Output the [x, y] coordinate of the center of the cell containing the given text.  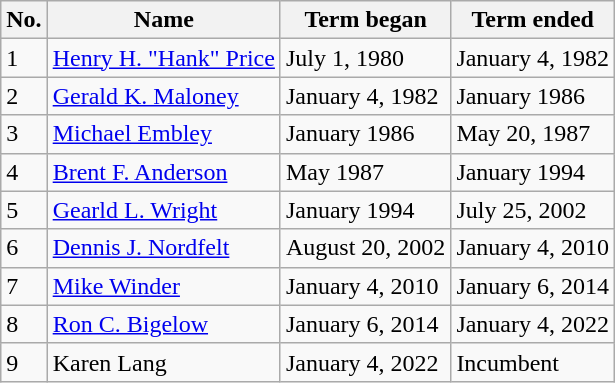
May 20, 1987 [533, 134]
1 [24, 58]
July 25, 2002 [533, 210]
Michael Embley [164, 134]
7 [24, 286]
Name [164, 20]
Dennis J. Nordfelt [164, 248]
Brent F. Anderson [164, 172]
Gearld L. Wright [164, 210]
2 [24, 96]
4 [24, 172]
6 [24, 248]
Incumbent [533, 362]
Term ended [533, 20]
5 [24, 210]
9 [24, 362]
Henry H. "Hank" Price [164, 58]
July 1, 1980 [365, 58]
Mike Winder [164, 286]
Karen Lang [164, 362]
May 1987 [365, 172]
Ron C. Bigelow [164, 324]
Term began [365, 20]
No. [24, 20]
Gerald K. Maloney [164, 96]
August 20, 2002 [365, 248]
3 [24, 134]
8 [24, 324]
